Determine the [x, y] coordinate at the center of the cell enclosing the given text.  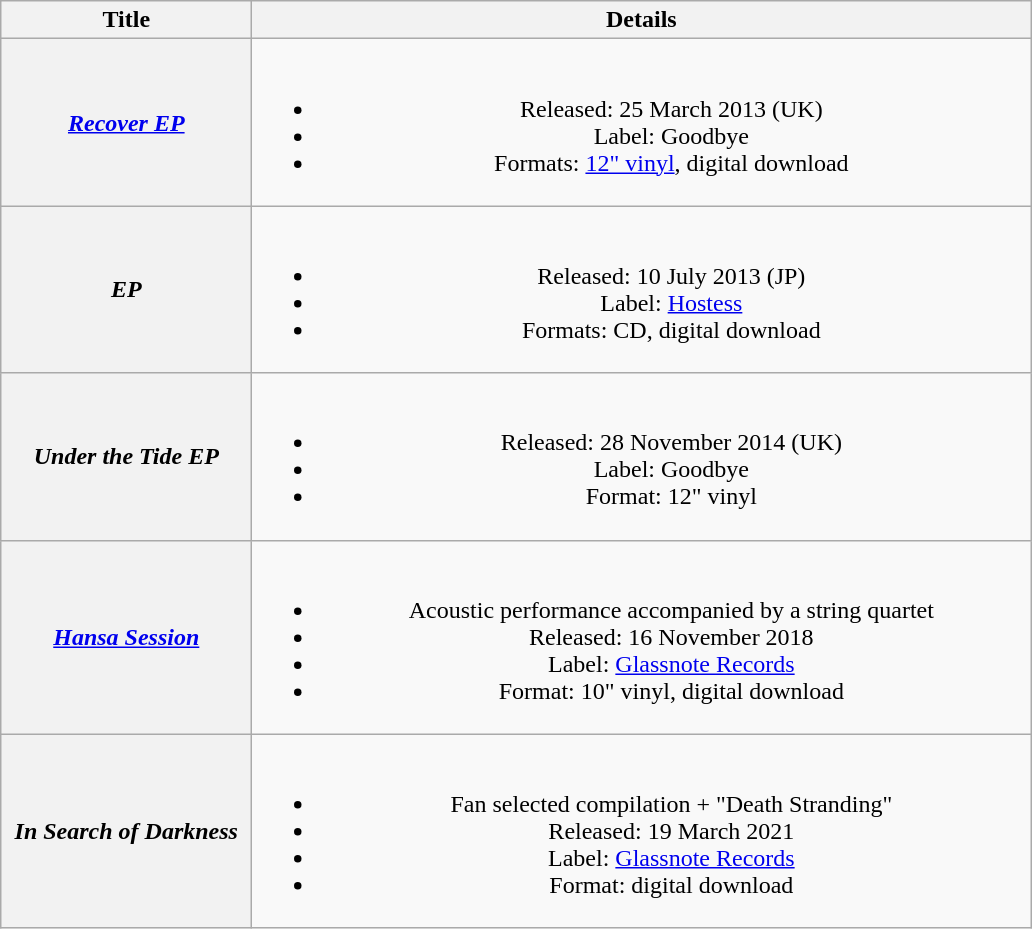
Released: 28 November 2014 (UK)Label: GoodbyeFormat: 12" vinyl [642, 456]
Under the Tide EP [126, 456]
Details [642, 20]
In Search of Darkness [126, 831]
Hansa Session [126, 637]
Released: 10 July 2013 (JP)Label: HostessFormats: CD, digital download [642, 290]
Title [126, 20]
Fan selected compilation + "Death Stranding"Released: 19 March 2021Label: Glassnote RecordsFormat: digital download [642, 831]
EP [126, 290]
Acoustic performance accompanied by a string quartetReleased: 16 November 2018Label: Glassnote RecordsFormat: 10" vinyl, digital download [642, 637]
Released: 25 March 2013 (UK)Label: GoodbyeFormats: 12" vinyl, digital download [642, 122]
Recover EP [126, 122]
